Return the [X, Y] coordinate for the center point of the cell that contains the specified text.  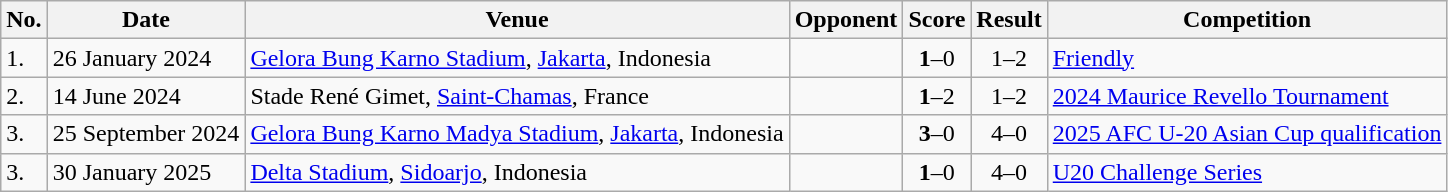
25 September 2024 [146, 134]
1. [24, 58]
26 January 2024 [146, 58]
2025 AFC U-20 Asian Cup qualification [1247, 134]
Gelora Bung Karno Stadium, Jakarta, Indonesia [517, 58]
Opponent [846, 20]
3–0 [937, 134]
Stade René Gimet, Saint-Chamas, France [517, 96]
2024 Maurice Revello Tournament [1247, 96]
Gelora Bung Karno Madya Stadium, Jakarta, Indonesia [517, 134]
Venue [517, 20]
Date [146, 20]
Result [1009, 20]
Friendly [1247, 58]
Score [937, 20]
No. [24, 20]
30 January 2025 [146, 172]
U20 Challenge Series [1247, 172]
14 June 2024 [146, 96]
Competition [1247, 20]
2. [24, 96]
Delta Stadium, Sidoarjo, Indonesia [517, 172]
